Pinpoint the cell where the given text exists, returning its [x, y] midpoint coordinate. 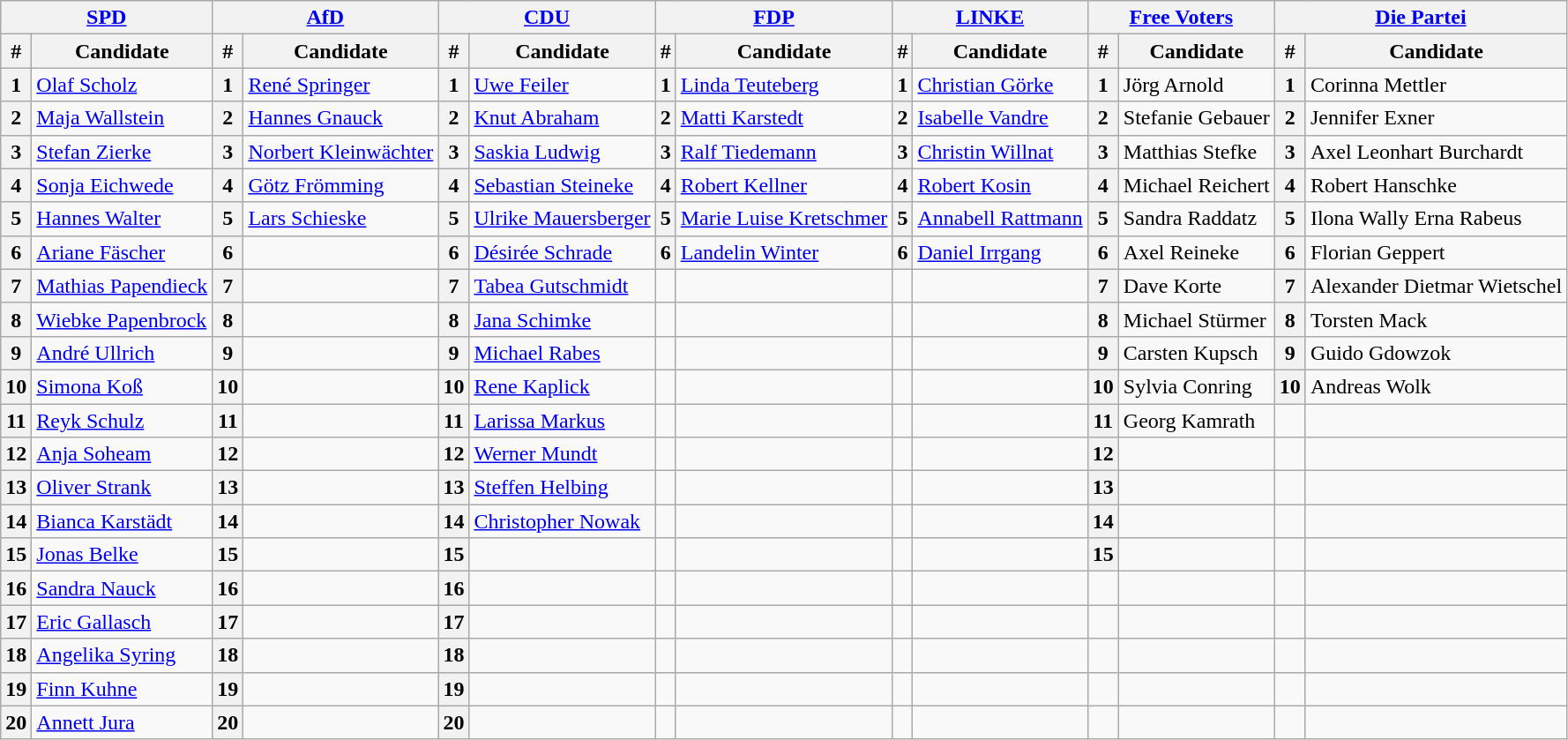
Alexander Dietmar Wietschel [1436, 286]
Sandra Raddatz [1196, 219]
Landelin Winter [784, 252]
Axel Leonhart Burchardt [1436, 152]
Michael Reichert [1196, 185]
Sylvia Conring [1196, 386]
Andreas Wolk [1436, 386]
Wiebke Papenbrock [122, 319]
Corinna Mettler [1436, 85]
Annett Jura [122, 722]
Florian Geppert [1436, 252]
Axel Reineke [1196, 252]
Matti Karstedt [784, 118]
Knut Abraham [563, 118]
Torsten Mack [1436, 319]
Larissa Markus [563, 421]
Christopher Nowak [563, 521]
Ariane Fäscher [122, 252]
Georg Kamrath [1196, 421]
Eric Gallasch [122, 622]
Werner Mundt [563, 454]
Guido Gdowzok [1436, 353]
Ilona Wally Erna Rabeus [1436, 219]
Isabelle Vandre [1000, 118]
Steffen Helbing [563, 488]
Robert Kosin [1000, 185]
Simona Koß [122, 386]
Uwe Feiler [563, 85]
Free Voters [1181, 18]
Lars Schieske [340, 219]
Robert Hanschke [1436, 185]
Bianca Karstädt [122, 521]
Christian Görke [1000, 85]
Jörg Arnold [1196, 85]
Hannes Gnauck [340, 118]
Stefan Zierke [122, 152]
Daniel Irrgang [1000, 252]
René Springer [340, 85]
Annabell Rattmann [1000, 219]
LINKE [989, 18]
Robert Kellner [784, 185]
Finn Kuhne [122, 689]
Sebastian Steineke [563, 185]
AfD [325, 18]
André Ullrich [122, 353]
SPD [107, 18]
Désirée Schrade [563, 252]
Jennifer Exner [1436, 118]
CDU [547, 18]
Rene Kaplick [563, 386]
Olaf Scholz [122, 85]
Angelika Syring [122, 655]
Ulrike Mauersberger [563, 219]
Michael Rabes [563, 353]
Jonas Belke [122, 555]
Götz Frömming [340, 185]
Norbert Kleinwächter [340, 152]
Christin Willnat [1000, 152]
Sonja Eichwede [122, 185]
FDP [774, 18]
Hannes Walter [122, 219]
Tabea Gutschmidt [563, 286]
Anja Soheam [122, 454]
Jana Schimke [563, 319]
Oliver Strank [122, 488]
Maja Wallstein [122, 118]
Reyk Schulz [122, 421]
Matthias Stefke [1196, 152]
Ralf Tiedemann [784, 152]
Linda Teuteberg [784, 85]
Michael Stürmer [1196, 319]
Carsten Kupsch [1196, 353]
Sandra Nauck [122, 588]
Marie Luise Kretschmer [784, 219]
Die Partei [1420, 18]
Stefanie Gebauer [1196, 118]
Mathias Papendieck [122, 286]
Dave Korte [1196, 286]
Saskia Ludwig [563, 152]
